Capture the cell that displays the provided text and extract its (x, y) central coordinate. 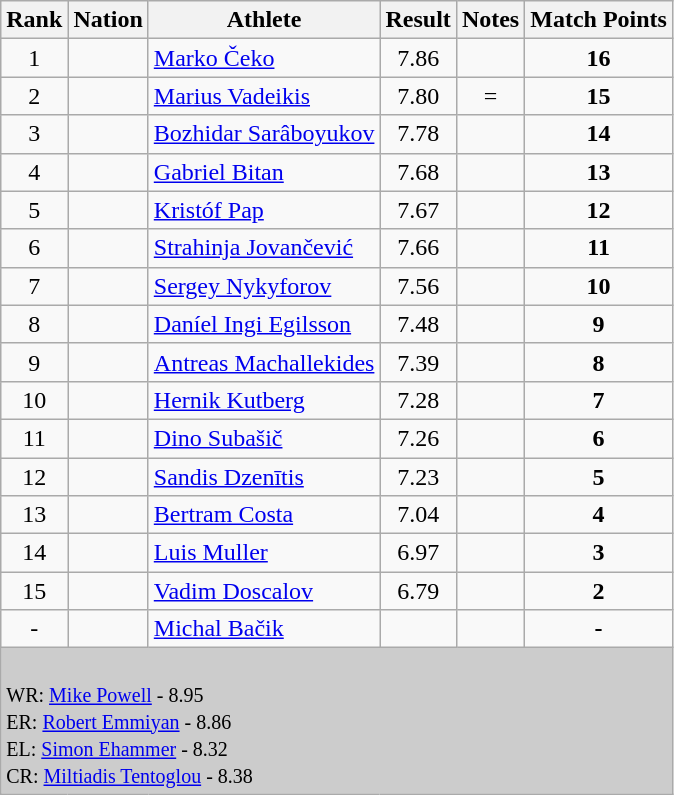
Sandis Dzenītis (264, 477)
Antreas Machallekides (264, 362)
Luis Muller (264, 553)
7.66 (418, 248)
Strahinja Jovančević (264, 248)
Result (418, 20)
7.78 (418, 134)
Marius Vadeikis (264, 96)
7.39 (418, 362)
Bertram Costa (264, 515)
Michal Bačik (264, 629)
Athlete (264, 20)
Daníel Ingi Egilsson (264, 324)
7.68 (418, 172)
Vadim Doscalov (264, 591)
7.04 (418, 515)
Hernik Kutberg (264, 400)
1 (34, 58)
WR: Mike Powell - 8.95ER: Robert Emmiyan - 8.86 EL: Simon Ehammer - 8.32CR: Miltiadis Tentoglou - 8.38 (337, 721)
= (490, 96)
Rank (34, 20)
Gabriel Bitan (264, 172)
Bozhidar Sarâboyukov (264, 134)
7.26 (418, 438)
16 (599, 58)
Nation (108, 20)
7.28 (418, 400)
7.80 (418, 96)
Sergey Nykyforov (264, 286)
7.48 (418, 324)
6.79 (418, 591)
Match Points (599, 20)
Notes (490, 20)
7.67 (418, 210)
Marko Čeko (264, 58)
7.23 (418, 477)
7.56 (418, 286)
Kristóf Pap (264, 210)
Dino Subašič (264, 438)
6.97 (418, 553)
7.86 (418, 58)
